Provide the (X, Y) coordinate of the cell's center where the given text is located.  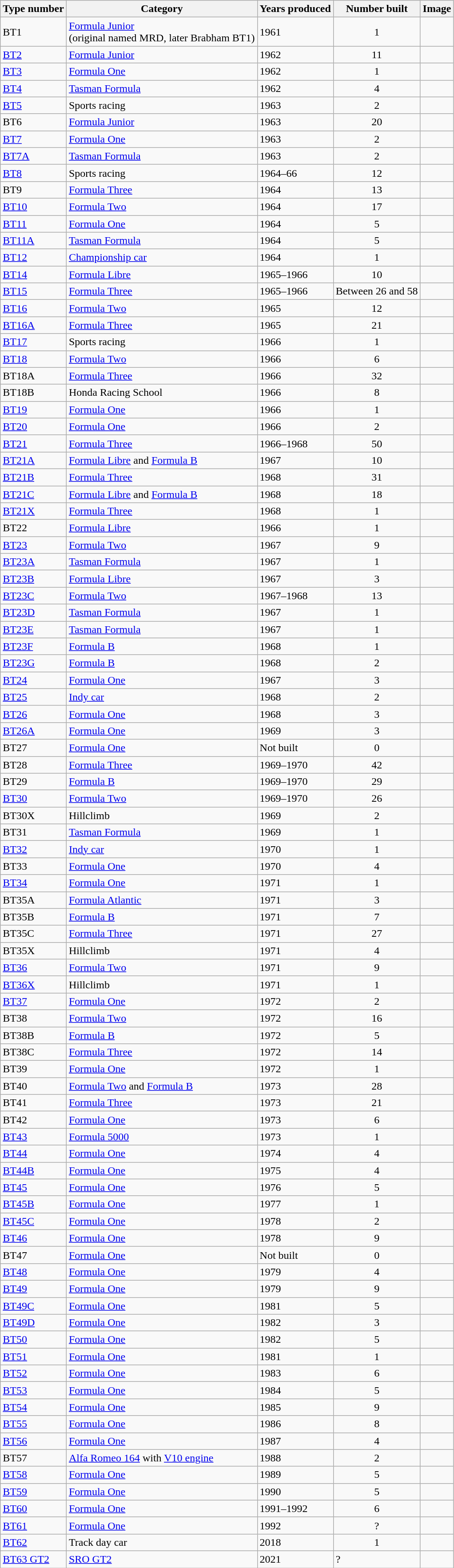
BT38B (34, 1035)
BT29 (34, 782)
2018 (295, 1542)
BT36 (34, 967)
BT23B (34, 579)
27 (377, 934)
BT2 (34, 55)
BT60 (34, 1508)
BT30X (34, 816)
BT8 (34, 173)
BT49 (34, 1289)
BT31 (34, 832)
1991–1992 (295, 1508)
BT11A (34, 241)
32 (377, 376)
BT56 (34, 1441)
Number built (377, 9)
Alfa Romeo 164 with V10 engine (162, 1458)
1961 (295, 32)
BT16 (34, 308)
BT25 (34, 697)
11 (377, 55)
7 (377, 917)
2021 (295, 1559)
Years produced (295, 9)
BT36X (34, 984)
1964–66 (295, 173)
BT38 (34, 1018)
BT19 (34, 410)
Between 26 and 58 (377, 291)
BT62 (34, 1542)
BT9 (34, 190)
BT45 (34, 1187)
BT55 (34, 1424)
BT49C (34, 1305)
1987 (295, 1441)
BT49D (34, 1323)
Type number (34, 9)
BT45B (34, 1204)
Formula 5000 (162, 1137)
1976 (295, 1187)
BT35A (34, 900)
BT33 (34, 866)
BT52 (34, 1373)
1990 (295, 1492)
BT21C (34, 494)
BT3 (34, 72)
BT1 (34, 32)
BT32 (34, 849)
26 (377, 799)
1983 (295, 1373)
Honda Racing School (162, 393)
1992 (295, 1525)
BT4 (34, 88)
BT44 (34, 1154)
31 (377, 477)
Formula Two and Formula B (162, 1086)
29 (377, 782)
1974 (295, 1154)
BT21A (34, 460)
1986 (295, 1424)
BT21X (34, 511)
1967–1968 (295, 596)
28 (377, 1086)
BT18B (34, 393)
BT23G (34, 663)
BT27 (34, 748)
BT17 (34, 342)
16 (377, 1018)
BT22 (34, 528)
BT28 (34, 764)
BT12 (34, 258)
1975 (295, 1170)
BT26A (34, 731)
BT41 (34, 1103)
BT30 (34, 799)
BT50 (34, 1340)
Image (437, 9)
BT24 (34, 680)
14 (377, 1052)
BT58 (34, 1475)
BT47 (34, 1255)
BT5 (34, 105)
BT35C (34, 934)
BT18 (34, 359)
BT23E (34, 629)
BT45C (34, 1221)
BT21 (34, 443)
BT54 (34, 1407)
BT39 (34, 1069)
1989 (295, 1475)
BT10 (34, 207)
Category (162, 9)
BT53 (34, 1390)
1984 (295, 1390)
17 (377, 207)
BT34 (34, 883)
18 (377, 494)
BT18A (34, 376)
BT23F (34, 646)
BT40 (34, 1086)
BT14 (34, 275)
BT23D (34, 613)
BT61 (34, 1525)
BT23 (34, 545)
BT21B (34, 477)
BT16A (34, 325)
BT20 (34, 426)
BT46 (34, 1238)
1966–1968 (295, 443)
BT26 (34, 714)
Formula Atlantic (162, 900)
BT7 (34, 139)
1977 (295, 1204)
BT51 (34, 1357)
BT15 (34, 291)
BT35X (34, 951)
BT43 (34, 1137)
BT59 (34, 1492)
1988 (295, 1458)
BT57 (34, 1458)
BT37 (34, 1001)
20 (377, 122)
50 (377, 443)
BT48 (34, 1272)
BT23C (34, 596)
BT63 GT2 (34, 1559)
BT42 (34, 1120)
Formula Junior (original named MRD, later Brabham BT1) (162, 32)
BT7A (34, 156)
1985 (295, 1407)
BT6 (34, 122)
BT23A (34, 562)
BT35B (34, 917)
BT38C (34, 1052)
BT11 (34, 223)
SRO GT2 (162, 1559)
BT44B (34, 1170)
Championship car (162, 258)
Track day car (162, 1542)
42 (377, 764)
